Return [X, Y] of the center of cell containing provided text 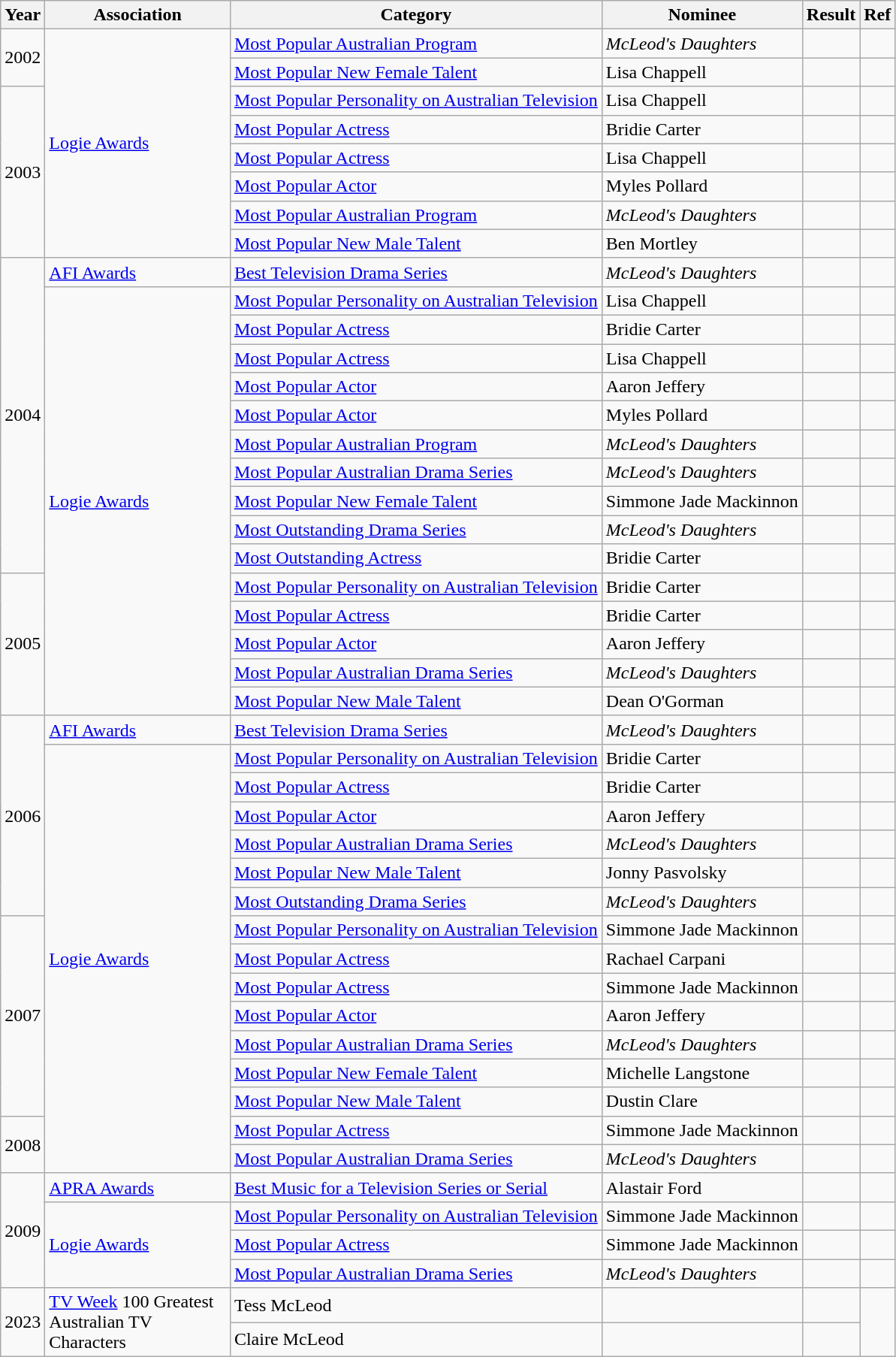
2003 [23, 172]
2002 [23, 58]
APRA Awards [138, 1187]
2004 [23, 415]
Ben Mortley [701, 243]
Nominee [701, 15]
Michelle Langstone [701, 1073]
Alastair Ford [701, 1187]
Best Music for a Television Series or Serial [416, 1187]
2009 [23, 1230]
Year [23, 15]
Category [416, 15]
Tess McLeod [416, 1305]
Jonny Pasvolsky [701, 873]
Dustin Clare [701, 1102]
Result [831, 15]
Most Outstanding Actress [416, 558]
Dean O'Gorman [701, 701]
2023 [23, 1322]
2006 [23, 815]
TV Week 100 Greatest Australian TV Characters [138, 1322]
Association [138, 15]
2005 [23, 644]
Ref [877, 15]
Claire McLeod [416, 1340]
2007 [23, 1016]
Rachael Carpani [701, 959]
2008 [23, 1144]
